Pinpoint the cell where the given text exists, returning its [X, Y] midpoint coordinate. 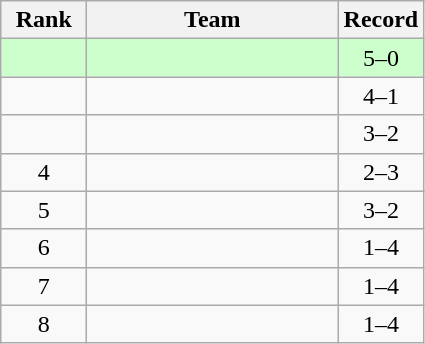
Team [212, 20]
8 [44, 324]
5–0 [381, 58]
Rank [44, 20]
Record [381, 20]
6 [44, 248]
7 [44, 286]
5 [44, 210]
4 [44, 172]
2–3 [381, 172]
4–1 [381, 96]
